Output the [X, Y] coordinate of the center of the cell containing the given text.  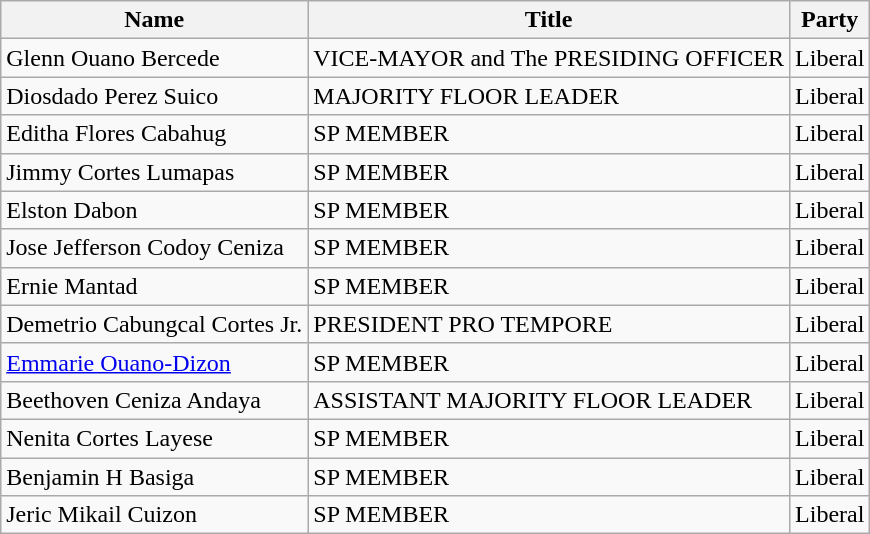
Name [154, 20]
Editha Flores Cabahug [154, 134]
Emmarie Ouano-Dizon [154, 362]
Jeric Mikail Cuizon [154, 515]
Benjamin H Basiga [154, 477]
Jose Jefferson Codoy Ceniza [154, 248]
Diosdado Perez Suico [154, 96]
Elston Dabon [154, 210]
Title [549, 20]
Nenita Cortes Layese [154, 438]
Beethoven Ceniza Andaya [154, 400]
Jimmy Cortes Lumapas [154, 172]
VICE-MAYOR and The PRESIDING OFFICER [549, 58]
PRESIDENT PRO TEMPORE [549, 324]
Demetrio Cabungcal Cortes Jr. [154, 324]
Ernie Mantad [154, 286]
Party [830, 20]
ASSISTANT MAJORITY FLOOR LEADER [549, 400]
MAJORITY FLOOR LEADER [549, 96]
Glenn Ouano Bercede [154, 58]
